For the text-containing cell, return its midpoint in [X, Y] coordinate format. 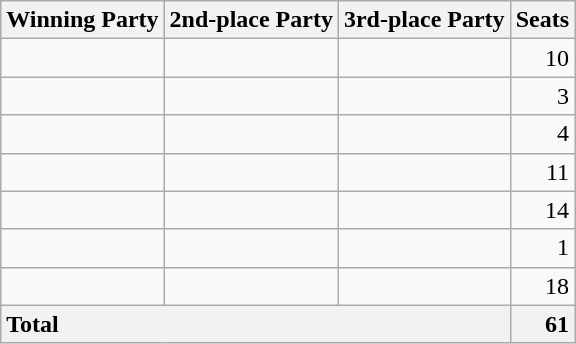
14 [542, 210]
4 [542, 134]
18 [542, 286]
61 [542, 324]
2nd-place Party [251, 20]
1 [542, 248]
Total [256, 324]
Winning Party [82, 20]
11 [542, 172]
3 [542, 96]
3rd-place Party [424, 20]
10 [542, 58]
Seats [542, 20]
